Return [X, Y] of the center of cell containing provided text 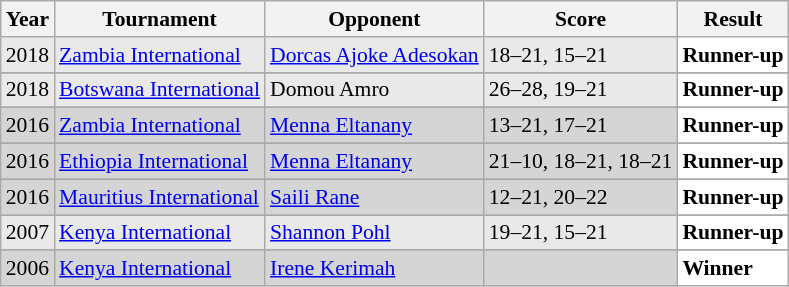
19–21, 15–21 [581, 233]
Winner [732, 269]
Mauritius International [160, 197]
Tournament [160, 19]
Year [28, 19]
13–21, 17–21 [581, 126]
Botswana International [160, 90]
Opponent [374, 19]
Result [732, 19]
Irene Kerimah [374, 269]
12–21, 20–22 [581, 197]
Saili Rane [374, 197]
Score [581, 19]
18–21, 15–21 [581, 55]
Dorcas Ajoke Adesokan [374, 55]
2007 [28, 233]
Ethiopia International [160, 162]
2006 [28, 269]
Shannon Pohl [374, 233]
Domou Amro [374, 90]
21–10, 18–21, 18–21 [581, 162]
26–28, 19–21 [581, 90]
